Return the (X, Y) coordinate for the center point of the cell that contains the specified text.  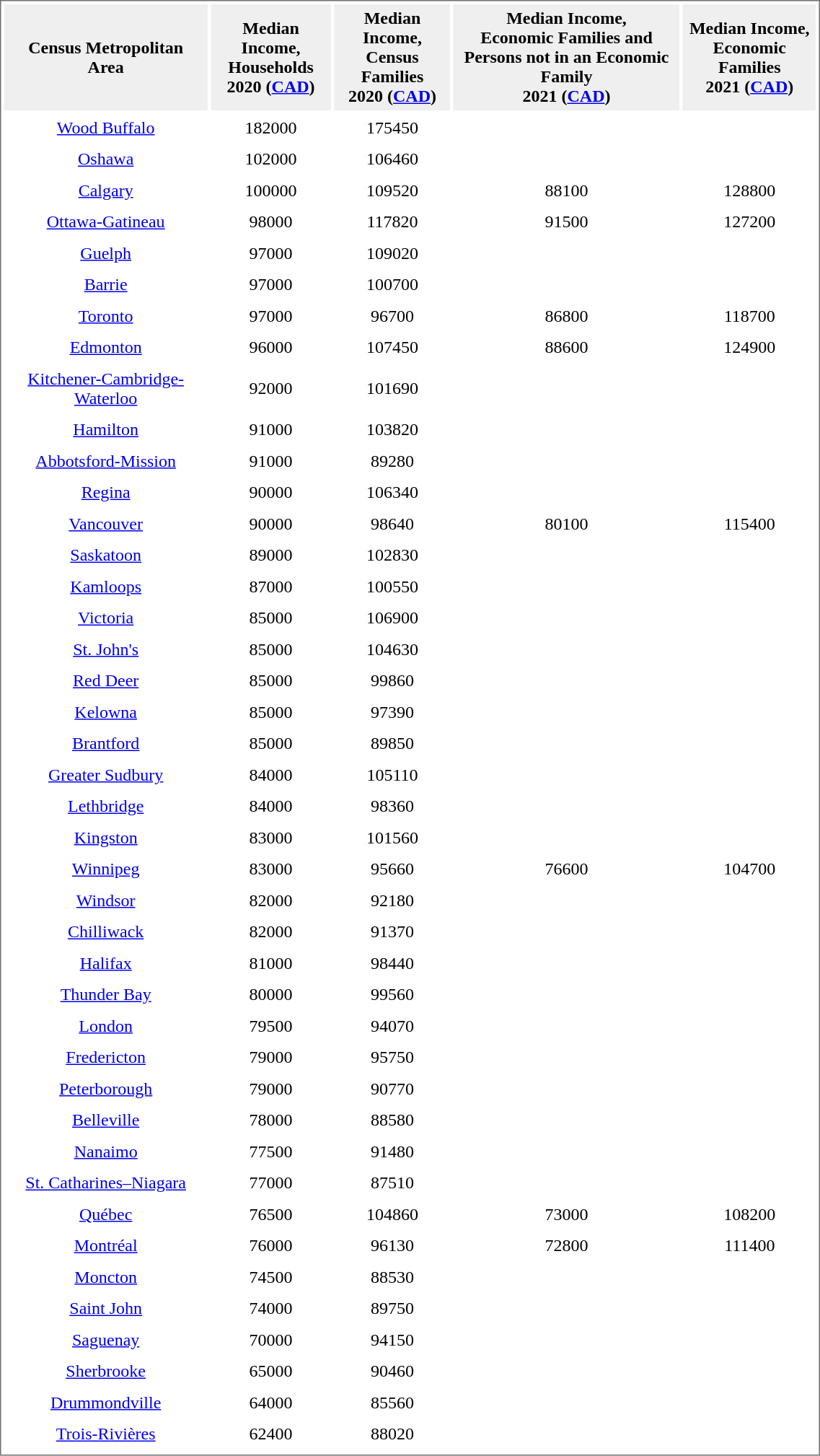
80100 (567, 524)
Peterborough (105, 1089)
106340 (392, 492)
St. John's (105, 649)
Toronto (105, 316)
128800 (750, 190)
90460 (392, 1371)
77500 (271, 1152)
106900 (392, 618)
96000 (271, 348)
109520 (392, 190)
Vancouver (105, 524)
109020 (392, 254)
73000 (567, 1215)
76000 (271, 1245)
106460 (392, 159)
89280 (392, 462)
97390 (392, 713)
94150 (392, 1341)
72800 (567, 1245)
104630 (392, 649)
87510 (392, 1183)
88580 (392, 1120)
91500 (567, 222)
103820 (392, 430)
70000 (271, 1341)
175450 (392, 128)
98000 (271, 222)
Nanaimo (105, 1152)
Ottawa-Gatineau (105, 222)
99860 (392, 681)
105110 (392, 775)
Brantford (105, 743)
91370 (392, 932)
95750 (392, 1058)
Hamilton (105, 430)
Trois-Rivières (105, 1434)
124900 (750, 348)
74500 (271, 1277)
88100 (567, 190)
Moncton (105, 1277)
Barrie (105, 284)
101560 (392, 838)
Saskatoon (105, 556)
182000 (271, 128)
Greater Sudbury (105, 775)
Windsor (105, 900)
94070 (392, 1026)
89000 (271, 556)
100550 (392, 587)
98640 (392, 524)
Québec (105, 1215)
Winnipeg (105, 869)
Kelowna (105, 713)
Wood Buffalo (105, 128)
104860 (392, 1215)
102830 (392, 556)
99560 (392, 994)
117820 (392, 222)
London (105, 1026)
96130 (392, 1245)
St. Catharines–Niagara (105, 1183)
98440 (392, 964)
88020 (392, 1434)
Median Income,Economic Families andPersons not in an Economic Family2021 (CAD) (567, 58)
Saguenay (105, 1341)
Kamloops (105, 587)
Montréal (105, 1245)
Median Income,Economic Families2021 (CAD) (750, 58)
Census Metropolitan Area (105, 58)
Fredericton (105, 1058)
115400 (750, 524)
65000 (271, 1371)
Guelph (105, 254)
Regina (105, 492)
Drummondville (105, 1403)
100000 (271, 190)
118700 (750, 316)
64000 (271, 1403)
92000 (271, 389)
111400 (750, 1245)
76500 (271, 1215)
Kingston (105, 838)
76600 (567, 869)
91480 (392, 1152)
127200 (750, 222)
Kitchener-Cambridge-Waterloo (105, 389)
Belleville (105, 1120)
Victoria (105, 618)
62400 (271, 1434)
Oshawa (105, 159)
Median Income,Households2020 (CAD) (271, 58)
104700 (750, 869)
95660 (392, 869)
92180 (392, 900)
101690 (392, 389)
Abbotsford-Mission (105, 462)
Red Deer (105, 681)
88600 (567, 348)
Chilliwack (105, 932)
Calgary (105, 190)
Edmonton (105, 348)
74000 (271, 1309)
107450 (392, 348)
87000 (271, 587)
90770 (392, 1089)
108200 (750, 1215)
79500 (271, 1026)
81000 (271, 964)
89750 (392, 1309)
88530 (392, 1277)
86800 (567, 316)
89850 (392, 743)
98360 (392, 807)
Median Income,Census Families2020 (CAD) (392, 58)
80000 (271, 994)
Lethbridge (105, 807)
102000 (271, 159)
Saint John (105, 1309)
100700 (392, 284)
85560 (392, 1403)
Sherbrooke (105, 1371)
Halifax (105, 964)
78000 (271, 1120)
Thunder Bay (105, 994)
77000 (271, 1183)
96700 (392, 316)
